Locate the cell with the specified text and output its [X, Y] center coordinate. 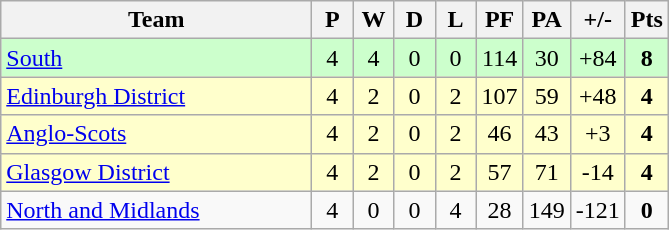
Edinburgh District [156, 96]
North and Midlands [156, 210]
+48 [598, 96]
Glasgow District [156, 172]
28 [500, 210]
+84 [598, 58]
W [374, 20]
PF [500, 20]
114 [500, 58]
46 [500, 134]
PA [546, 20]
-121 [598, 210]
30 [546, 58]
-14 [598, 172]
P [332, 20]
+/- [598, 20]
South [156, 58]
57 [500, 172]
43 [546, 134]
Anglo-Scots [156, 134]
107 [500, 96]
D [414, 20]
71 [546, 172]
59 [546, 96]
Pts [646, 20]
8 [646, 58]
+3 [598, 134]
Team [156, 20]
L [456, 20]
149 [546, 210]
